Find where the given text appears and provide that cell's center as (x, y) coordinate. 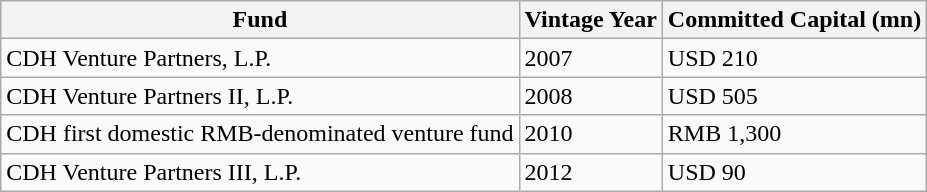
CDH first domestic RMB-denominated venture fund (260, 134)
CDH Venture Partners III, L.P. (260, 172)
2008 (590, 96)
Vintage Year (590, 20)
2010 (590, 134)
USD 90 (794, 172)
Fund (260, 20)
CDH Venture Partners, L.P. (260, 58)
RMB 1,300 (794, 134)
2012 (590, 172)
Committed Capital (mn) (794, 20)
USD 505 (794, 96)
2007 (590, 58)
CDH Venture Partners II, L.P. (260, 96)
USD 210 (794, 58)
